Pinpoint the cell where the given text exists, returning its [x, y] midpoint coordinate. 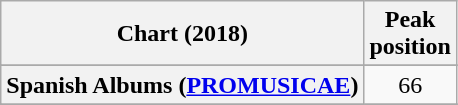
Peak position [410, 34]
Spanish Albums (PROMUSICAE) [182, 85]
Chart (2018) [182, 34]
66 [410, 85]
